Scan for the cell matching the given text and deliver its (x, y) coordinate at center. 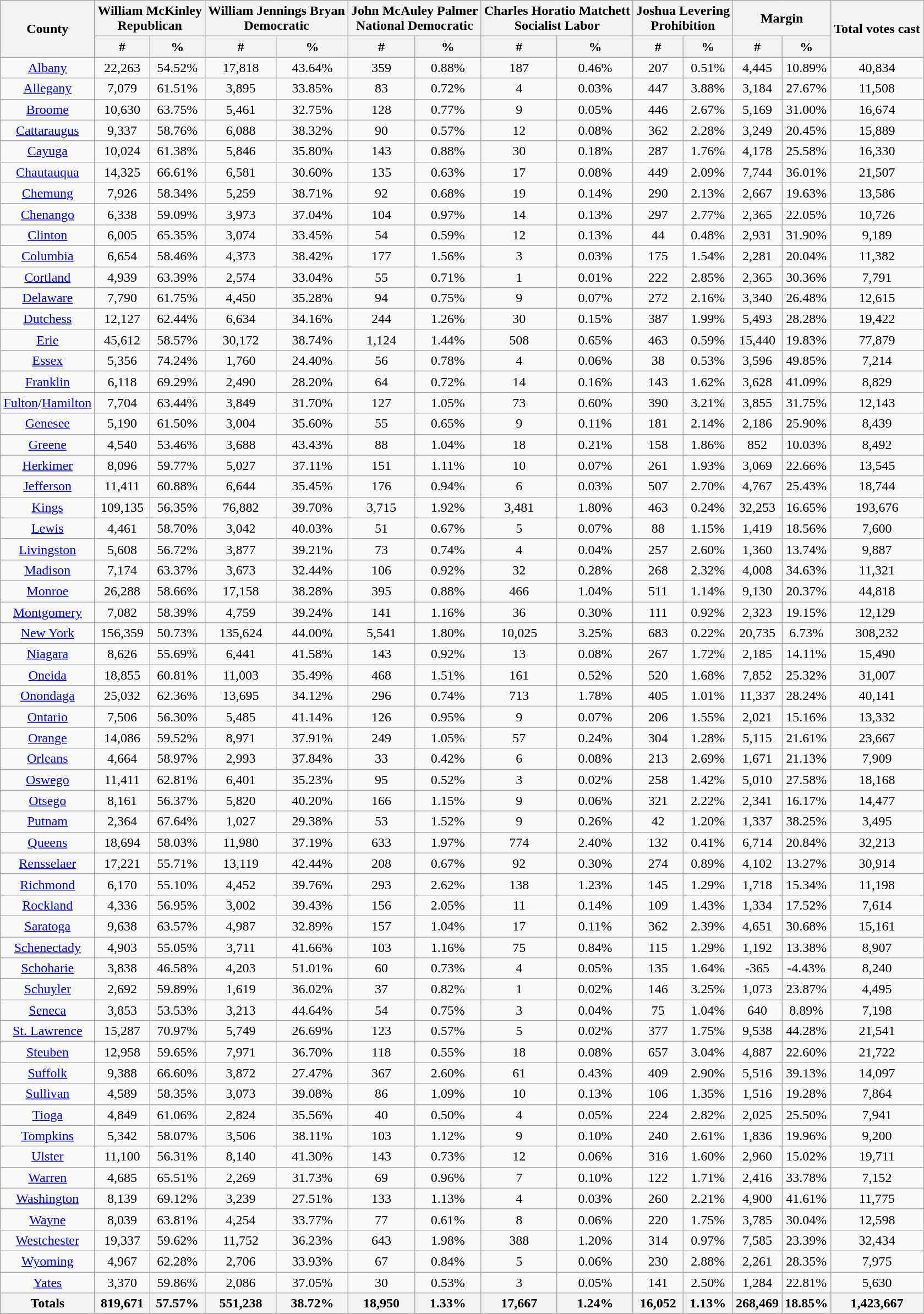
12,143 (877, 403)
53 (381, 822)
Schuyler (47, 989)
86 (381, 1094)
18.85% (807, 1304)
3,673 (240, 570)
115 (658, 947)
32.89% (312, 926)
39.24% (312, 612)
18.56% (807, 528)
3,213 (240, 1010)
Tioga (47, 1115)
55.10% (177, 884)
1.78% (595, 696)
3,239 (240, 1198)
0.61% (448, 1219)
2,931 (757, 235)
156,359 (122, 633)
30.36% (807, 277)
0.82% (448, 989)
2,341 (757, 801)
3,004 (240, 424)
42.44% (312, 863)
6,581 (240, 172)
56.30% (177, 717)
551,238 (240, 1304)
2.32% (708, 570)
22.66% (807, 466)
83 (381, 89)
7,926 (122, 193)
0.41% (708, 842)
Tompkins (47, 1136)
314 (658, 1240)
5,461 (240, 109)
49.85% (807, 361)
31,007 (877, 675)
388 (519, 1240)
Genesee (47, 424)
1.92% (448, 507)
290 (658, 193)
446 (658, 109)
30.04% (807, 1219)
1.56% (448, 256)
Greene (47, 445)
39.08% (312, 1094)
14,477 (877, 801)
21,507 (877, 172)
Cattaraugus (47, 130)
39.76% (312, 884)
1.35% (708, 1094)
2.50% (708, 1283)
4,452 (240, 884)
8,240 (877, 968)
23,667 (877, 738)
50.73% (177, 633)
76,882 (240, 507)
61.06% (177, 1115)
6,005 (122, 235)
Jefferson (47, 486)
59.89% (177, 989)
Cortland (47, 277)
11,003 (240, 675)
135,624 (240, 633)
296 (381, 696)
22.05% (807, 214)
7,174 (122, 570)
41.61% (807, 1198)
5,541 (381, 633)
1,284 (757, 1283)
5,169 (757, 109)
35.49% (312, 675)
4,102 (757, 863)
111 (658, 612)
Washington (47, 1198)
9,189 (877, 235)
37.11% (312, 466)
2.21% (708, 1198)
Otsego (47, 801)
2.77% (708, 214)
Niagara (47, 654)
40.20% (312, 801)
37.19% (312, 842)
19.28% (807, 1094)
61.75% (177, 298)
3,370 (122, 1283)
1.98% (448, 1240)
26.48% (807, 298)
Franklin (47, 382)
304 (658, 738)
0.26% (595, 822)
4,967 (122, 1261)
0.48% (708, 235)
258 (658, 780)
4,450 (240, 298)
367 (381, 1073)
38.28% (312, 591)
-4.43% (807, 968)
Queens (47, 842)
11,321 (877, 570)
30,172 (240, 340)
1.71% (708, 1178)
17,667 (519, 1304)
37.04% (312, 214)
177 (381, 256)
39.70% (312, 507)
31.00% (807, 109)
8,039 (122, 1219)
41.30% (312, 1157)
22,263 (122, 68)
1,671 (757, 759)
25.43% (807, 486)
Essex (47, 361)
10,726 (877, 214)
2,261 (757, 1261)
59.65% (177, 1052)
1,337 (757, 822)
36.23% (312, 1240)
6,634 (240, 319)
19.96% (807, 1136)
1,516 (757, 1094)
Westchester (47, 1240)
2.22% (708, 801)
32,434 (877, 1240)
0.51% (708, 68)
1,760 (240, 361)
21.61% (807, 738)
44.00% (312, 633)
County (47, 29)
Warren (47, 1178)
5,027 (240, 466)
123 (381, 1031)
Columbia (47, 256)
17,158 (240, 591)
19 (519, 193)
0.95% (448, 717)
22.81% (807, 1283)
6,714 (757, 842)
126 (381, 717)
41.58% (312, 654)
13.74% (807, 549)
31.75% (807, 403)
5,115 (757, 738)
11,198 (877, 884)
-365 (757, 968)
34.16% (312, 319)
Erie (47, 340)
1.93% (708, 466)
66.61% (177, 172)
387 (658, 319)
8,492 (877, 445)
90 (381, 130)
95 (381, 780)
0.01% (595, 277)
3,340 (757, 298)
640 (757, 1010)
20.45% (807, 130)
11,980 (240, 842)
11,100 (122, 1157)
7,704 (122, 403)
69 (381, 1178)
59.52% (177, 738)
Livingston (47, 549)
10.89% (807, 68)
Orange (47, 738)
0.60% (595, 403)
2.39% (708, 926)
1,027 (240, 822)
3,838 (122, 968)
74.24% (177, 361)
46.58% (177, 968)
12,129 (877, 612)
447 (658, 89)
158 (658, 445)
207 (658, 68)
3,002 (240, 905)
Sullivan (47, 1094)
1.42% (708, 780)
17,818 (240, 68)
643 (381, 1240)
8,139 (122, 1198)
8 (519, 1219)
511 (658, 591)
0.63% (448, 172)
3,069 (757, 466)
1.51% (448, 675)
Clinton (47, 235)
5,190 (122, 424)
4,445 (757, 68)
38.32% (312, 130)
14,325 (122, 172)
4,178 (757, 151)
146 (658, 989)
16,674 (877, 109)
10,024 (122, 151)
25.50% (807, 1115)
7,790 (122, 298)
2,706 (240, 1261)
133 (381, 1198)
43.64% (312, 68)
14,086 (122, 738)
0.71% (448, 277)
11 (519, 905)
2,086 (240, 1283)
58.70% (177, 528)
24.40% (312, 361)
7,791 (877, 277)
1,836 (757, 1136)
3,042 (240, 528)
4,900 (757, 1198)
58.57% (177, 340)
Chemung (47, 193)
33 (381, 759)
1.01% (708, 696)
43.43% (312, 445)
St. Lawrence (47, 1031)
0.78% (448, 361)
58.39% (177, 612)
0.89% (708, 863)
Lewis (47, 528)
3,711 (240, 947)
260 (658, 1198)
33.93% (312, 1261)
38.74% (312, 340)
Dutchess (47, 319)
508 (519, 340)
15.34% (807, 884)
109,135 (122, 507)
5,493 (757, 319)
1.26% (448, 319)
4,254 (240, 1219)
4,495 (877, 989)
38.11% (312, 1136)
175 (658, 256)
3,895 (240, 89)
9,130 (757, 591)
1,334 (757, 905)
William Jennings BryanDemocratic (276, 19)
3,506 (240, 1136)
17.52% (807, 905)
Chautauqua (47, 172)
268 (658, 570)
16,330 (877, 151)
3.04% (708, 1052)
21,541 (877, 1031)
4,887 (757, 1052)
Montgomery (47, 612)
4,589 (122, 1094)
7,852 (757, 675)
6,401 (240, 780)
15,490 (877, 654)
33.77% (312, 1219)
30.68% (807, 926)
13 (519, 654)
58.34% (177, 193)
683 (658, 633)
26.69% (312, 1031)
58.07% (177, 1136)
28.28% (807, 319)
34.63% (807, 570)
8,829 (877, 382)
44 (658, 235)
59.86% (177, 1283)
2,364 (122, 822)
63.57% (177, 926)
0.94% (448, 486)
Rensselaer (47, 863)
21.13% (807, 759)
44.64% (312, 1010)
321 (658, 801)
1.28% (708, 738)
57 (519, 738)
32 (519, 570)
2,490 (240, 382)
1.86% (708, 445)
206 (658, 717)
66.60% (177, 1073)
395 (381, 591)
59.77% (177, 466)
3,596 (757, 361)
14,097 (877, 1073)
308,232 (877, 633)
2,824 (240, 1115)
713 (519, 696)
2.62% (448, 884)
507 (658, 486)
37.91% (312, 738)
3,184 (757, 89)
94 (381, 298)
1,073 (757, 989)
1.76% (708, 151)
17,221 (122, 863)
38.71% (312, 193)
27.67% (807, 89)
409 (658, 1073)
2.82% (708, 1115)
11,382 (877, 256)
2.13% (708, 193)
38.25% (807, 822)
13,119 (240, 863)
0.43% (595, 1073)
38 (658, 361)
Seneca (47, 1010)
67 (381, 1261)
2,993 (240, 759)
Ontario (47, 717)
138 (519, 884)
33.78% (807, 1178)
2,416 (757, 1178)
27.47% (312, 1073)
109 (658, 905)
23.39% (807, 1240)
0.21% (595, 445)
Schoharie (47, 968)
0.77% (448, 109)
36.01% (807, 172)
4,987 (240, 926)
7,082 (122, 612)
36 (519, 612)
4,540 (122, 445)
53.53% (177, 1010)
1.09% (448, 1094)
5,608 (122, 549)
27.51% (312, 1198)
13.27% (807, 863)
181 (658, 424)
377 (658, 1031)
4,203 (240, 968)
63.75% (177, 109)
41.14% (312, 717)
Charles Horatio MatchettSocialist Labor (557, 19)
249 (381, 738)
213 (658, 759)
Monroe (47, 591)
Richmond (47, 884)
5,516 (757, 1073)
1,718 (757, 884)
6,441 (240, 654)
244 (381, 319)
20.84% (807, 842)
56.35% (177, 507)
2,667 (757, 193)
7,909 (877, 759)
118 (381, 1052)
819,671 (122, 1304)
2.09% (708, 172)
56.31% (177, 1157)
390 (658, 403)
4,767 (757, 486)
2.28% (708, 130)
56 (381, 361)
2.88% (708, 1261)
633 (381, 842)
127 (381, 403)
58.66% (177, 591)
193,676 (877, 507)
56.95% (177, 905)
4,008 (757, 570)
0.96% (448, 1178)
2,574 (240, 277)
2,025 (757, 1115)
2.85% (708, 277)
18,694 (122, 842)
19,711 (877, 1157)
56.37% (177, 801)
21,722 (877, 1052)
9,538 (757, 1031)
5,846 (240, 151)
Oneida (47, 675)
69.29% (177, 382)
31.70% (312, 403)
77 (381, 1219)
293 (381, 884)
59.62% (177, 1240)
104 (381, 214)
35.60% (312, 424)
176 (381, 486)
0.68% (448, 193)
466 (519, 591)
Saratoga (47, 926)
62.36% (177, 696)
4,903 (122, 947)
40 (381, 1115)
18,855 (122, 675)
28.20% (312, 382)
58.35% (177, 1094)
7,971 (240, 1052)
Joshua LeveringProhibition (682, 19)
32.75% (312, 109)
4,759 (240, 612)
7,744 (757, 172)
2,185 (757, 654)
7,152 (877, 1178)
10.03% (807, 445)
2.70% (708, 486)
13,586 (877, 193)
1.64% (708, 968)
166 (381, 801)
8,971 (240, 738)
37 (381, 989)
15.02% (807, 1157)
9,887 (877, 549)
55.71% (177, 863)
26,288 (122, 591)
4,939 (122, 277)
35.45% (312, 486)
4,461 (122, 528)
40,141 (877, 696)
35.23% (312, 780)
6,118 (122, 382)
14.11% (807, 654)
2.14% (708, 424)
58.46% (177, 256)
61.38% (177, 151)
55.69% (177, 654)
60.88% (177, 486)
8,626 (122, 654)
Ulster (47, 1157)
0.46% (595, 68)
257 (658, 549)
38.42% (312, 256)
Yates (47, 1283)
3,877 (240, 549)
6,338 (122, 214)
11,752 (240, 1240)
2,281 (757, 256)
1.99% (708, 319)
65.35% (177, 235)
19.83% (807, 340)
187 (519, 68)
15,161 (877, 926)
3,715 (381, 507)
18,744 (877, 486)
12,958 (122, 1052)
13.38% (807, 947)
405 (658, 696)
1.62% (708, 382)
58.76% (177, 130)
39.13% (807, 1073)
3.88% (708, 89)
55.05% (177, 947)
5,259 (240, 193)
35.80% (312, 151)
1.43% (708, 905)
11,508 (877, 89)
45,612 (122, 340)
12,615 (877, 298)
Chenango (47, 214)
8,140 (240, 1157)
5,010 (757, 780)
1.11% (448, 466)
44.28% (807, 1031)
1,419 (757, 528)
58.03% (177, 842)
28.35% (807, 1261)
0.50% (448, 1115)
41.09% (807, 382)
Cayuga (47, 151)
44,818 (877, 591)
65.51% (177, 1178)
Delaware (47, 298)
0.42% (448, 759)
0.18% (595, 151)
61.51% (177, 89)
Suffolk (47, 1073)
5,485 (240, 717)
3,785 (757, 1219)
657 (658, 1052)
51 (381, 528)
274 (658, 863)
1,124 (381, 340)
10,630 (122, 109)
37.05% (312, 1283)
2,692 (122, 989)
1.52% (448, 822)
6.73% (807, 633)
3,688 (240, 445)
1.33% (448, 1304)
268,469 (757, 1304)
33.85% (312, 89)
20.04% (807, 256)
19.63% (807, 193)
62.44% (177, 319)
297 (658, 214)
57.57% (177, 1304)
10,025 (519, 633)
77,879 (877, 340)
2.67% (708, 109)
1,423,667 (877, 1304)
42 (658, 822)
22.60% (807, 1052)
63.37% (177, 570)
1.44% (448, 340)
1,192 (757, 947)
8,439 (877, 424)
60 (381, 968)
11,337 (757, 696)
7,864 (877, 1094)
5,749 (240, 1031)
3,973 (240, 214)
145 (658, 884)
2.05% (448, 905)
1.55% (708, 717)
Total votes cast (877, 29)
12,598 (877, 1219)
261 (658, 466)
29.38% (312, 822)
7 (519, 1178)
1.14% (708, 591)
Albany (47, 68)
38.72% (312, 1304)
2.16% (708, 298)
John McAuley PalmerNational Democratic (414, 19)
16.65% (807, 507)
1.12% (448, 1136)
1.72% (708, 654)
0.28% (595, 570)
Putnam (47, 822)
240 (658, 1136)
16,052 (658, 1304)
30.60% (312, 172)
2.40% (595, 842)
128 (381, 109)
2.69% (708, 759)
1.54% (708, 256)
1.68% (708, 675)
64 (381, 382)
32.44% (312, 570)
31.73% (312, 1178)
7,198 (877, 1010)
Wayne (47, 1219)
67.64% (177, 822)
2.90% (708, 1073)
63.44% (177, 403)
8,096 (122, 466)
61.50% (177, 424)
William McKinleyRepublican (150, 19)
1,360 (757, 549)
5,820 (240, 801)
19,422 (877, 319)
34.12% (312, 696)
Oswego (47, 780)
222 (658, 277)
1.97% (448, 842)
7,079 (122, 89)
6,654 (122, 256)
9,638 (122, 926)
40.03% (312, 528)
Kings (47, 507)
220 (658, 1219)
20.37% (807, 591)
61 (519, 1073)
28.24% (807, 696)
4,336 (122, 905)
132 (658, 842)
Allegany (47, 89)
20,735 (757, 633)
2,960 (757, 1157)
60.81% (177, 675)
40,834 (877, 68)
8,161 (122, 801)
0.22% (708, 633)
2.61% (708, 1136)
4,373 (240, 256)
230 (658, 1261)
7,975 (877, 1261)
6,088 (240, 130)
3,853 (122, 1010)
Wyoming (47, 1261)
36.02% (312, 989)
272 (658, 298)
7,941 (877, 1115)
63.39% (177, 277)
7,600 (877, 528)
51.01% (312, 968)
18,168 (877, 780)
36.70% (312, 1052)
63.81% (177, 1219)
32,253 (757, 507)
3,872 (240, 1073)
7,614 (877, 905)
3.21% (708, 403)
449 (658, 172)
0.16% (595, 382)
4,664 (122, 759)
33.04% (312, 277)
774 (519, 842)
54.52% (177, 68)
16.17% (807, 801)
224 (658, 1115)
9,337 (122, 130)
15,889 (877, 130)
15,287 (122, 1031)
6,644 (240, 486)
13,332 (877, 717)
39.21% (312, 549)
Onondaga (47, 696)
9,388 (122, 1073)
156 (381, 905)
25.90% (807, 424)
520 (658, 675)
8.89% (807, 1010)
19,337 (122, 1240)
62.28% (177, 1261)
151 (381, 466)
12,127 (122, 319)
Margin (782, 19)
161 (519, 675)
5,356 (122, 361)
1.60% (708, 1157)
7,506 (122, 717)
Orleans (47, 759)
3,074 (240, 235)
4,849 (122, 1115)
23.87% (807, 989)
3,495 (877, 822)
11,775 (877, 1198)
8,907 (877, 947)
70.97% (177, 1031)
Madison (47, 570)
13,695 (240, 696)
27.58% (807, 780)
Rockland (47, 905)
3,481 (519, 507)
287 (658, 151)
Broome (47, 109)
Schenectady (47, 947)
0.15% (595, 319)
New York (47, 633)
19.15% (807, 612)
267 (658, 654)
3,849 (240, 403)
32,213 (877, 842)
852 (757, 445)
Steuben (47, 1052)
35.56% (312, 1115)
468 (381, 675)
3,249 (757, 130)
37.84% (312, 759)
7,214 (877, 361)
39.43% (312, 905)
3,855 (757, 403)
25,032 (122, 696)
9,200 (877, 1136)
359 (381, 68)
62.81% (177, 780)
157 (381, 926)
30,914 (877, 863)
2,323 (757, 612)
5,630 (877, 1283)
316 (658, 1157)
53.46% (177, 445)
18,950 (381, 1304)
56.72% (177, 549)
208 (381, 863)
15,440 (757, 340)
41.66% (312, 947)
4,651 (757, 926)
1,619 (240, 989)
Herkimer (47, 466)
2,021 (757, 717)
35.28% (312, 298)
Totals (47, 1304)
69.12% (177, 1198)
33.45% (312, 235)
0.55% (448, 1052)
59.09% (177, 214)
25.58% (807, 151)
1.23% (595, 884)
31.90% (807, 235)
1.24% (595, 1304)
13,545 (877, 466)
7,585 (757, 1240)
5,342 (122, 1136)
6,170 (122, 884)
2,186 (757, 424)
3,628 (757, 382)
25.32% (807, 675)
58.97% (177, 759)
Fulton/Hamilton (47, 403)
122 (658, 1178)
4,685 (122, 1178)
2,269 (240, 1178)
15.16% (807, 717)
3,073 (240, 1094)
